Return (X, Y) of the center of cell containing provided text 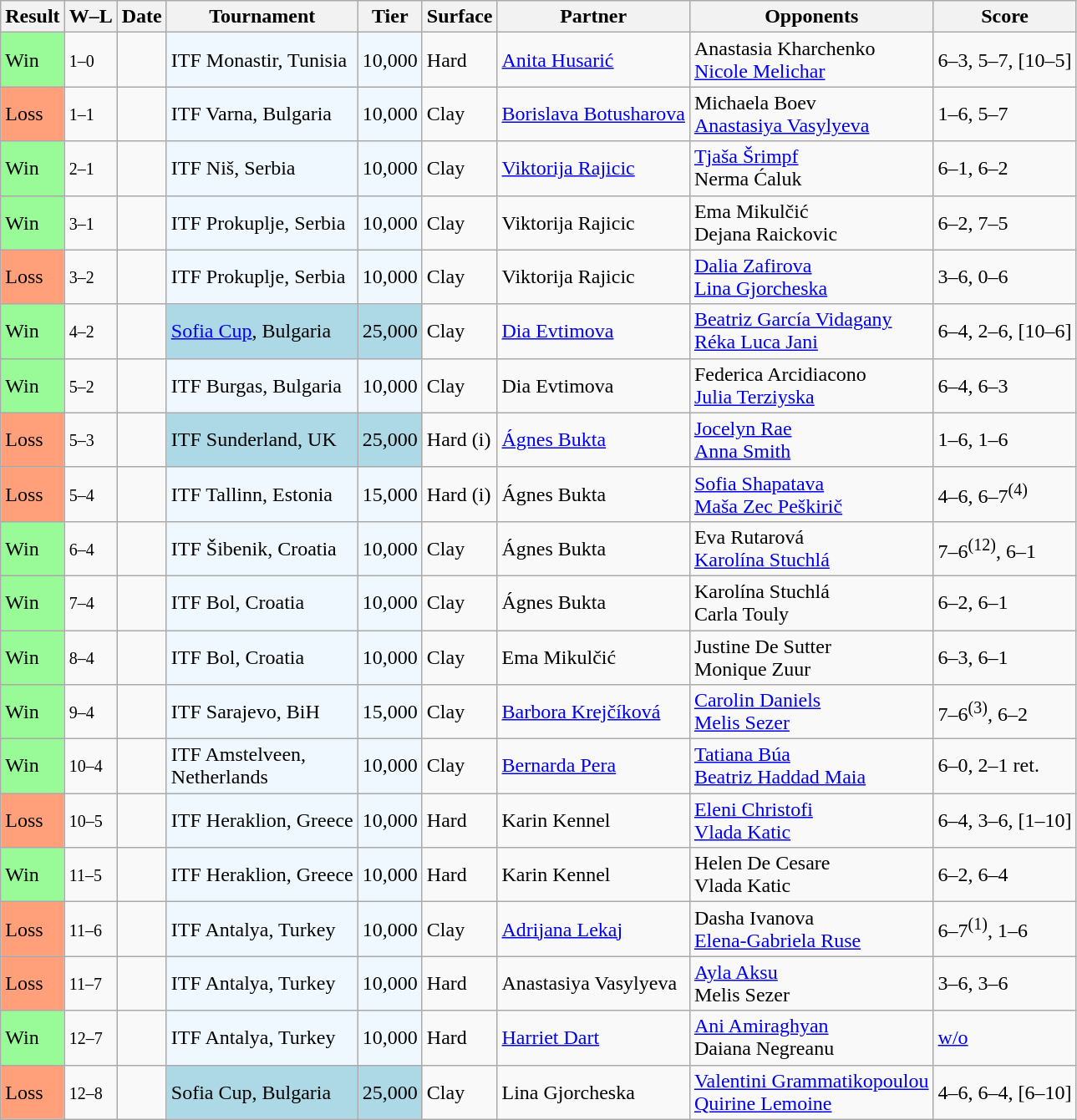
6–2, 6–4 (1004, 875)
Tjaša Šrimpf Nerma Ćaluk (811, 169)
5–2 (90, 386)
Sofia Shapatava Maša Zec Peškirič (811, 494)
ITF Šibenik, Croatia (262, 548)
ITF Sarajevo, BiH (262, 712)
6–2, 6–1 (1004, 603)
Anita Husarić (593, 60)
5–3 (90, 439)
8–4 (90, 656)
Jocelyn Rae Anna Smith (811, 439)
ITF Tallinn, Estonia (262, 494)
10–5 (90, 820)
11–5 (90, 875)
Lina Gjorcheska (593, 1092)
6–1, 6–2 (1004, 169)
Result (33, 17)
Tatiana Búa Beatriz Haddad Maia (811, 767)
3–1 (90, 222)
Dalia Zafirova Lina Gjorcheska (811, 277)
Borislava Botusharova (593, 114)
12–7 (90, 1037)
9–4 (90, 712)
7–6(3), 6–2 (1004, 712)
Ema Mikulčić (593, 656)
6–4 (90, 548)
2–1 (90, 169)
3–2 (90, 277)
Barbora Krejčíková (593, 712)
5–4 (90, 494)
4–6, 6–4, [6–10] (1004, 1092)
Karolína Stuchlá Carla Touly (811, 603)
Anastasiya Vasylyeva (593, 984)
Score (1004, 17)
Tier (389, 17)
1–0 (90, 60)
Justine De Sutter Monique Zuur (811, 656)
Ayla Aksu Melis Sezer (811, 984)
7–6(12), 6–1 (1004, 548)
11–6 (90, 929)
6–7(1), 1–6 (1004, 929)
11–7 (90, 984)
ITF Sunderland, UK (262, 439)
Federica Arcidiacono Julia Terziyska (811, 386)
w/o (1004, 1037)
Anastasia Kharchenko Nicole Melichar (811, 60)
Bernarda Pera (593, 767)
Helen De Cesare Vlada Katic (811, 875)
Carolin Daniels Melis Sezer (811, 712)
Adrijana Lekaj (593, 929)
ITF Burgas, Bulgaria (262, 386)
1–6, 1–6 (1004, 439)
Date (142, 17)
6–2, 7–5 (1004, 222)
7–4 (90, 603)
3–6, 0–6 (1004, 277)
ITF Amstelveen, Netherlands (262, 767)
ITF Monastir, Tunisia (262, 60)
6–0, 2–1 ret. (1004, 767)
Eleni Christofi Vlada Katic (811, 820)
Dasha Ivanova Elena-Gabriela Ruse (811, 929)
ITF Varna, Bulgaria (262, 114)
Beatriz García Vidagany Réka Luca Jani (811, 331)
Ani Amiraghyan Daiana Negreanu (811, 1037)
6–3, 6–1 (1004, 656)
3–6, 3–6 (1004, 984)
6–4, 6–3 (1004, 386)
Harriet Dart (593, 1037)
10–4 (90, 767)
Michaela Boev Anastasiya Vasylyeva (811, 114)
6–3, 5–7, [10–5] (1004, 60)
1–1 (90, 114)
6–4, 3–6, [1–10] (1004, 820)
Valentini Grammatikopoulou Quirine Lemoine (811, 1092)
Ema Mikulčić Dejana Raickovic (811, 222)
Tournament (262, 17)
1–6, 5–7 (1004, 114)
12–8 (90, 1092)
Surface (460, 17)
Partner (593, 17)
W–L (90, 17)
6–4, 2–6, [10–6] (1004, 331)
4–2 (90, 331)
ITF Niš, Serbia (262, 169)
Eva Rutarová Karolína Stuchlá (811, 548)
Opponents (811, 17)
4–6, 6–7(4) (1004, 494)
